Capture the cell that displays the provided text and extract its (x, y) central coordinate. 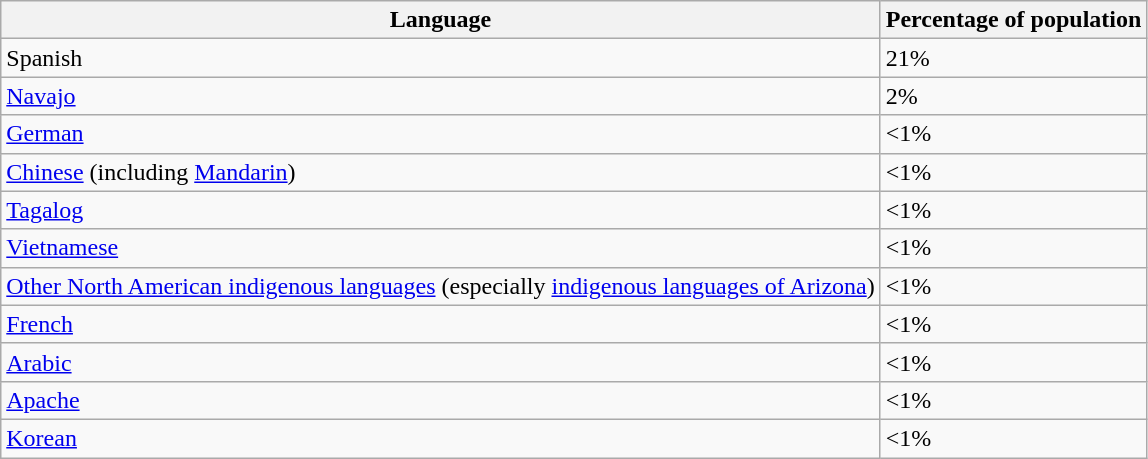
Apache (440, 400)
Language (440, 20)
German (440, 134)
French (440, 324)
Navajo (440, 96)
Arabic (440, 362)
Other North American indigenous languages (especially indigenous languages of Arizona) (440, 286)
2% (1014, 96)
Vietnamese (440, 248)
Korean (440, 438)
Percentage of population (1014, 20)
Tagalog (440, 210)
Chinese (including Mandarin) (440, 172)
21% (1014, 58)
Spanish (440, 58)
